From the cell containing the given text, extract its center point as (x, y) coordinate. 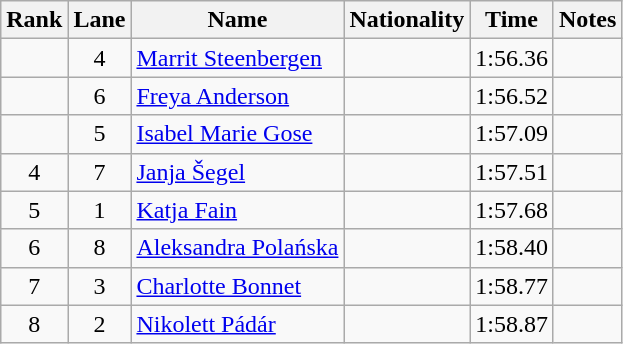
2 (100, 324)
Janja Šegel (238, 172)
1:58.40 (512, 248)
Name (238, 20)
1:57.09 (512, 134)
Time (512, 20)
3 (100, 286)
Freya Anderson (238, 96)
1:57.51 (512, 172)
1:56.36 (512, 58)
Isabel Marie Gose (238, 134)
Charlotte Bonnet (238, 286)
Aleksandra Polańska (238, 248)
Katja Fain (238, 210)
1 (100, 210)
Nikolett Pádár (238, 324)
1:58.87 (512, 324)
Marrit Steenbergen (238, 58)
Rank (34, 20)
Lane (100, 20)
1:56.52 (512, 96)
Nationality (407, 20)
1:58.77 (512, 286)
Notes (587, 20)
1:57.68 (512, 210)
